Scan for the cell matching the given text and deliver its [x, y] coordinate at center. 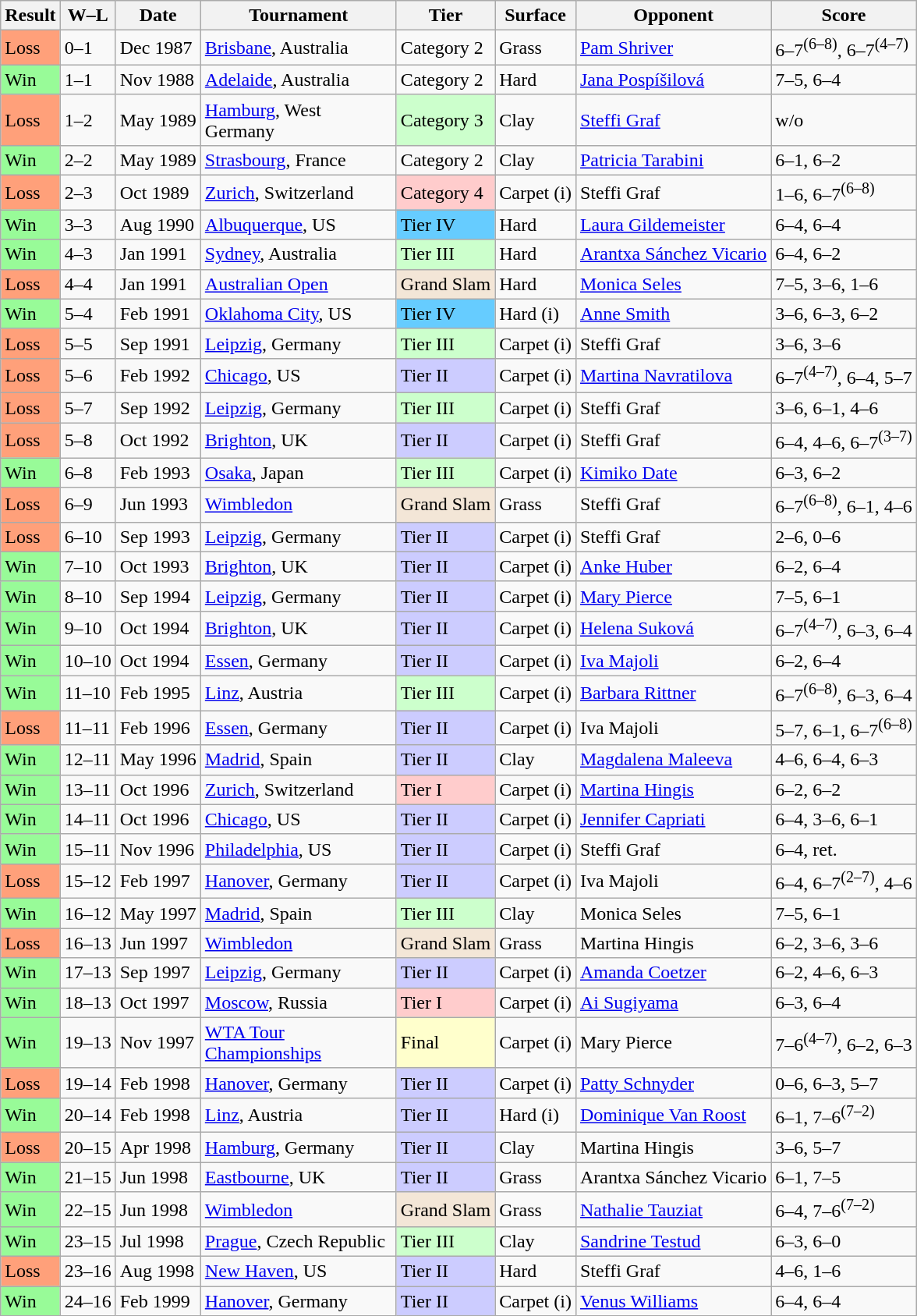
16–12 [87, 913]
15–12 [87, 881]
w/o [844, 120]
17–13 [87, 973]
Oct 1993 [158, 566]
6–7(6–8), 6–7(4–7) [844, 48]
3–6, 6–3, 6–2 [844, 314]
5–5 [87, 343]
6–4, 6–7(2–7), 4–6 [844, 881]
Brisbane, Australia [298, 48]
2–3 [87, 193]
4–4 [87, 284]
Helena Suková [673, 629]
Feb 1996 [158, 729]
Jun 1997 [158, 943]
7–5, 6–4 [844, 80]
20–14 [87, 1116]
1–2 [87, 120]
Feb 1999 [158, 1301]
6–9 [87, 505]
6–4, 4–6, 6–7(3–7) [844, 440]
23–15 [87, 1242]
Philadelphia, US [298, 849]
Patricia Tarabini [673, 160]
18–13 [87, 1002]
6–1, 7–6(7–2) [844, 1116]
6–10 [87, 537]
6–4, 7–6(7–2) [844, 1209]
19–13 [87, 1042]
Jul 1998 [158, 1242]
Anne Smith [673, 314]
Australian Open [298, 284]
6–1, 6–2 [844, 160]
21–15 [87, 1177]
Hamburg, Germany [298, 1148]
Sep 1994 [158, 596]
Venus Williams [673, 1301]
3–6, 3–6 [844, 343]
6–7(4–7), 6–4, 5–7 [844, 376]
May 1997 [158, 913]
24–16 [87, 1301]
Eastbourne, UK [298, 1177]
Sandrine Testud [673, 1242]
20–15 [87, 1148]
May 1996 [158, 760]
3–3 [87, 225]
Oct 1992 [158, 440]
Jun 1993 [158, 505]
Hamburg, West Germany [298, 120]
16–13 [87, 943]
Tournament [298, 16]
Dominique Van Roost [673, 1116]
Opponent [673, 16]
6–8 [87, 473]
6–7(6–8), 6–3, 6–4 [844, 693]
W–L [87, 16]
Kimiko Date [673, 473]
5–7 [87, 408]
Sep 1997 [158, 973]
6–1, 7–5 [844, 1177]
22–15 [87, 1209]
WTA Tour Championships [298, 1042]
5–4 [87, 314]
Sep 1993 [158, 537]
Amanda Coetzer [673, 973]
3–6, 5–7 [844, 1148]
12–11 [87, 760]
Final [445, 1042]
Result [30, 16]
23–16 [87, 1272]
New Haven, US [298, 1272]
3–6, 6–1, 4–6 [844, 408]
10–10 [87, 661]
Tier [445, 16]
Category 4 [445, 193]
Category 3 [445, 120]
5–6 [87, 376]
Oct 1989 [158, 193]
1–1 [87, 80]
6–7(6–8), 6–1, 4–6 [844, 505]
6–2, 6–2 [844, 789]
14–11 [87, 819]
Jana Pospíšilová [673, 80]
15–11 [87, 849]
2–6, 0–6 [844, 537]
Prague, Czech Republic [298, 1242]
Nathalie Tauziat [673, 1209]
Anke Huber [673, 566]
13–11 [87, 789]
Adelaide, Australia [298, 80]
Aug 1998 [158, 1272]
0–6, 6–3, 5–7 [844, 1083]
0–1 [87, 48]
Martina Navratilova [673, 376]
Feb 1991 [158, 314]
Feb 1992 [158, 376]
Sep 1992 [158, 408]
Pam Shriver [673, 48]
Surface [536, 16]
6–4, 6–2 [844, 254]
Barbara Rittner [673, 693]
Moscow, Russia [298, 1002]
Oct 1997 [158, 1002]
Feb 1993 [158, 473]
6–2, 3–6, 3–6 [844, 943]
6–4, 3–6, 6–1 [844, 819]
2–2 [87, 160]
Feb 1995 [158, 693]
4–6, 6–4, 6–3 [844, 760]
7–6(4–7), 6–2, 6–3 [844, 1042]
Dec 1987 [158, 48]
Sep 1991 [158, 343]
Albuquerque, US [298, 225]
Strasbourg, France [298, 160]
Nov 1988 [158, 80]
8–10 [87, 596]
7–5, 3–6, 1–6 [844, 284]
1–6, 6–7(6–8) [844, 193]
11–11 [87, 729]
Nov 1997 [158, 1042]
Patty Schnyder [673, 1083]
Nov 1996 [158, 849]
6–2, 4–6, 6–3 [844, 973]
Ai Sugiyama [673, 1002]
Osaka, Japan [298, 473]
5–8 [87, 440]
7–10 [87, 566]
6–3, 6–2 [844, 473]
6–3, 6–4 [844, 1002]
Magdalena Maleeva [673, 760]
Sydney, Australia [298, 254]
4–6, 1–6 [844, 1272]
Date [158, 16]
Score [844, 16]
19–14 [87, 1083]
Oklahoma City, US [298, 314]
5–7, 6–1, 6–7(6–8) [844, 729]
4–3 [87, 254]
11–10 [87, 693]
Aug 1990 [158, 225]
6–3, 6–0 [844, 1242]
9–10 [87, 629]
Apr 1998 [158, 1148]
Laura Gildemeister [673, 225]
6–4, ret. [844, 849]
Feb 1997 [158, 881]
Jennifer Capriati [673, 819]
6–7(4–7), 6–3, 6–4 [844, 629]
